Provide the [X, Y] coordinate of the cell's center where the given text is located.  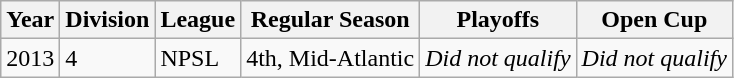
Regular Season [330, 20]
Open Cup [654, 20]
Division [108, 20]
NPSL [198, 58]
2013 [30, 58]
4 [108, 58]
4th, Mid-Atlantic [330, 58]
Playoffs [498, 20]
Year [30, 20]
League [198, 20]
